Detect which cell encompasses the target text, then output its (X, Y) center coordinate. 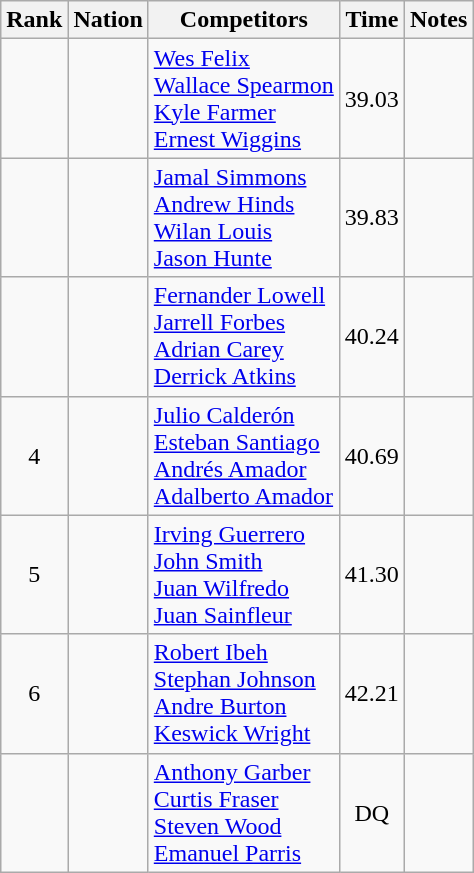
5 (34, 574)
Fernander LowellJarrell ForbesAdrian CareyDerrick Atkins (244, 336)
Irving GuerreroJohn SmithJuan WilfredoJuan Sainfleur (244, 574)
39.83 (372, 218)
4 (34, 456)
Nation (108, 20)
Wes FelixWallace SpearmonKyle FarmerErnest Wiggins (244, 98)
39.03 (372, 98)
41.30 (372, 574)
Anthony GarberCurtis FraserSteven WoodEmanuel Parris (244, 812)
6 (34, 694)
40.24 (372, 336)
Julio CalderónEsteban SantiagoAndrés AmadorAdalberto Amador (244, 456)
DQ (372, 812)
Competitors (244, 20)
Time (372, 20)
Jamal SimmonsAndrew HindsWilan LouisJason Hunte (244, 218)
Notes (438, 20)
40.69 (372, 456)
Rank (34, 20)
Robert IbehStephan JohnsonAndre BurtonKeswick Wright (244, 694)
42.21 (372, 694)
